Capture the cell that displays the provided text and extract its [x, y] central coordinate. 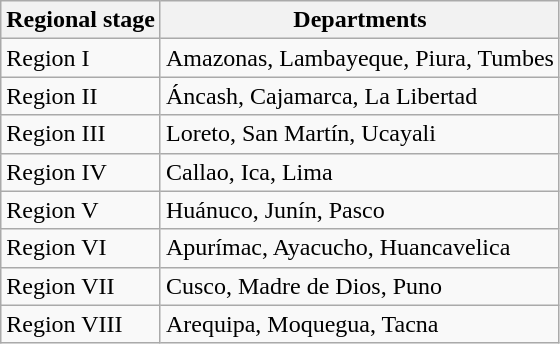
Huánuco, Junín, Pasco [360, 210]
Regional stage [81, 20]
Region III [81, 134]
Region II [81, 96]
Loreto, San Martín, Ucayali [360, 134]
Region V [81, 210]
Region IV [81, 172]
Cusco, Madre de Dios, Puno [360, 286]
Callao, Ica, Lima [360, 172]
Region I [81, 58]
Departments [360, 20]
Áncash, Cajamarca, La Libertad [360, 96]
Region VIII [81, 324]
Region VI [81, 248]
Region VII [81, 286]
Arequipa, Moquegua, Tacna [360, 324]
Apurímac, Ayacucho, Huancavelica [360, 248]
Amazonas, Lambayeque, Piura, Tumbes [360, 58]
